Pinpoint the cell where the given text exists, returning its (X, Y) midpoint coordinate. 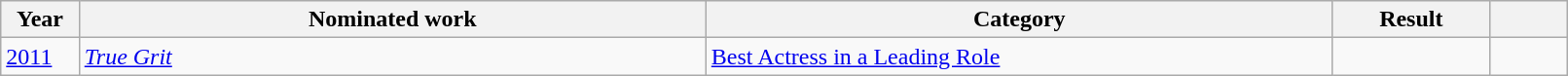
Nominated work (392, 19)
2011 (40, 57)
Year (40, 19)
True Grit (392, 57)
Result (1411, 19)
Best Actress in a Leading Role (1019, 57)
Category (1019, 19)
